Find where the given text appears and provide that cell's center as (X, Y) coordinate. 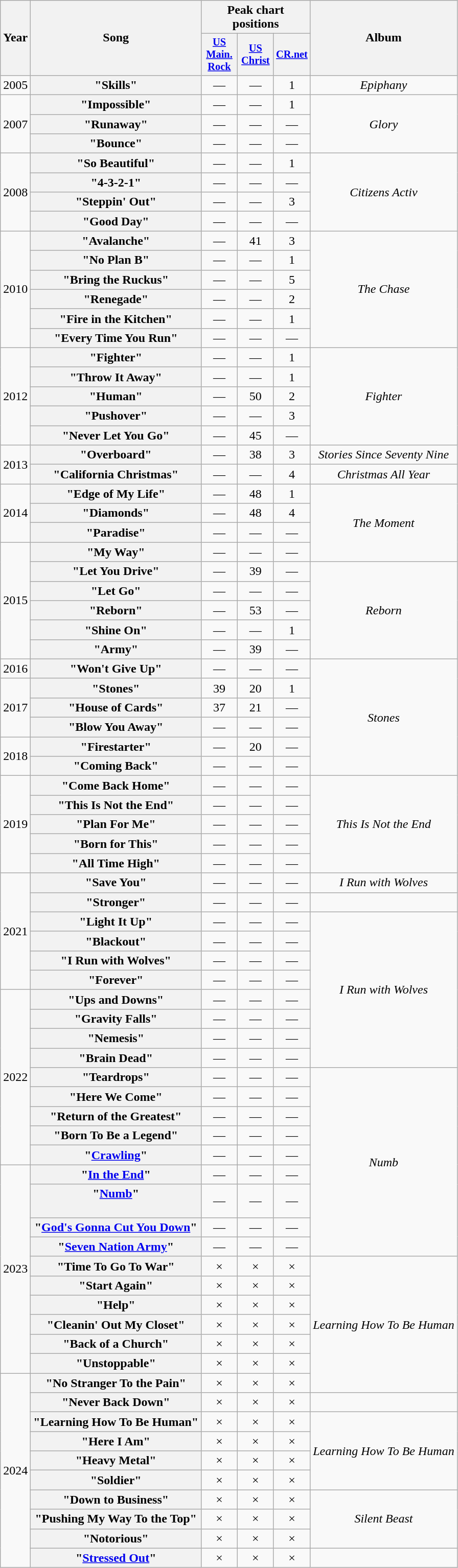
"Plan For Me" (116, 824)
"Teardrops" (116, 1077)
"Blackout" (116, 941)
"In the End" (116, 1174)
"Light It Up" (116, 921)
2024 (15, 1471)
2013 (15, 465)
"Army" (116, 649)
"Fire in the Kitchen" (116, 318)
"Paradise" (116, 533)
Stones (384, 717)
"Skills" (116, 85)
2022 (15, 1077)
"Coming Back" (116, 766)
"God's Gonna Cut You Down" (116, 1227)
"All Time High" (116, 863)
"Here I Am" (116, 1441)
2012 (15, 396)
Fighter (384, 396)
"Never Let You Go" (116, 435)
"Won't Give Up" (116, 668)
"4-3-2-1" (116, 182)
2023 (15, 1269)
"Crawling" (116, 1155)
"Bring the Ruckus" (116, 280)
Year (15, 38)
"Back of a Church" (116, 1344)
"Edge of My Life" (116, 494)
Reborn (384, 610)
2016 (15, 668)
"Human" (116, 396)
"Pushover" (116, 416)
2007 (15, 124)
"Time To Go To War" (116, 1266)
"Fighter" (116, 357)
"I Run with Wolves" (116, 960)
"Renegade" (116, 299)
37 (220, 707)
"House of Cards" (116, 707)
"No Plan B" (116, 260)
"California Christmas" (116, 474)
"My Way" (116, 552)
Stories Since Seventy Nine (384, 455)
"Nemesis" (116, 1039)
"Down to Business" (116, 1500)
Peak chart positions (256, 17)
This Is Not the End (384, 824)
"Impossible" (116, 105)
"Seven Nation Army" (116, 1247)
Christmas All Year (384, 474)
"Runaway" (116, 124)
"Diamonds" (116, 513)
"This Is Not the End" (116, 805)
"Cleanin' Out My Closet" (116, 1324)
"Overboard" (116, 455)
"Unstoppable" (116, 1364)
5 (291, 280)
"Never Back Down" (116, 1402)
"Born for This" (116, 844)
"Brain Dead" (116, 1058)
Numb (384, 1162)
"Stronger" (116, 902)
"Blow You Away" (116, 727)
"Reborn" (116, 610)
"Gravity Falls" (116, 1019)
"Born To Be a Legend" (116, 1136)
"Every Time You Run" (116, 338)
2008 (15, 192)
USChrist (256, 55)
"Learning How To Be Human" (116, 1422)
2014 (15, 513)
45 (256, 435)
"Forever" (116, 980)
"Heavy Metal" (116, 1461)
53 (256, 610)
2015 (15, 601)
"Return of the Greatest" (116, 1116)
"Save You" (116, 883)
Citizens Activ (384, 192)
"Stressed Out" (116, 1558)
"So Beautiful" (116, 163)
2021 (15, 931)
2005 (15, 85)
50 (256, 396)
2010 (15, 289)
"Help" (116, 1305)
Glory (384, 124)
"Come Back Home" (116, 786)
"Here We Come" (116, 1097)
"Steppin' Out" (116, 202)
"Stones" (116, 688)
USMain.Rock (220, 55)
21 (256, 707)
Album (384, 38)
Silent Beast (384, 1519)
"Soldier" (116, 1480)
"Notorious" (116, 1538)
"Numb" (116, 1201)
"Firestarter" (116, 747)
"Bounce" (116, 144)
"Let Go" (116, 591)
"Throw It Away" (116, 377)
"Avalanche" (116, 241)
Epiphany (384, 85)
"Let You Drive" (116, 571)
2017 (15, 707)
"Pushing My Way To the Top" (116, 1519)
"Good Day" (116, 221)
"Ups and Downs" (116, 999)
"Shine On" (116, 630)
"Start Again" (116, 1285)
2018 (15, 756)
The Chase (384, 289)
The Moment (384, 523)
2019 (15, 824)
"No Stranger To the Pain" (116, 1383)
41 (256, 241)
Song (116, 38)
38 (256, 455)
CR.net (291, 55)
